Search for the cell housing the specified text and yield its (x, y) center coordinate. 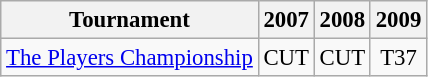
The Players Championship (130, 58)
2009 (398, 20)
T37 (398, 58)
2008 (342, 20)
Tournament (130, 20)
2007 (286, 20)
